Determine the [X, Y] coordinate at the center of the cell enclosing the given text.  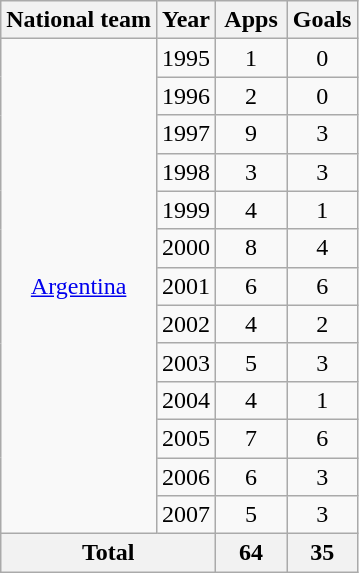
2005 [186, 438]
Total [108, 553]
Year [186, 20]
2000 [186, 248]
1995 [186, 58]
Apps [252, 20]
2002 [186, 324]
8 [252, 248]
National team [79, 20]
1999 [186, 210]
7 [252, 438]
1998 [186, 172]
2001 [186, 286]
2007 [186, 515]
Argentina [79, 286]
35 [322, 553]
Goals [322, 20]
2004 [186, 400]
2006 [186, 477]
64 [252, 553]
2003 [186, 362]
9 [252, 134]
1996 [186, 96]
1997 [186, 134]
